Extract the [X, Y] coordinate from the center of the cell holding the provided text.  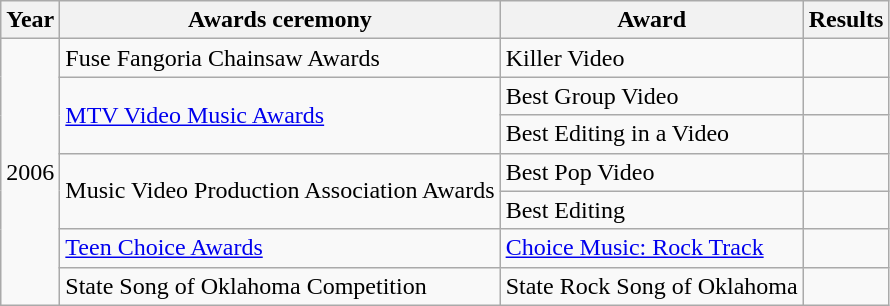
Choice Music: Rock Track [652, 248]
Best Pop Video [652, 172]
Music Video Production Association Awards [280, 191]
Best Group Video [652, 96]
Fuse Fangoria Chainsaw Awards [280, 58]
Best Editing in a Video [652, 134]
Award [652, 20]
Year [30, 20]
Awards ceremony [280, 20]
Teen Choice Awards [280, 248]
Best Editing [652, 210]
State Rock Song of Oklahoma [652, 286]
Killer Video [652, 58]
State Song of Oklahoma Competition [280, 286]
MTV Video Music Awards [280, 115]
2006 [30, 172]
Results [846, 20]
